Pinpoint the cell where the given text exists, returning its [X, Y] midpoint coordinate. 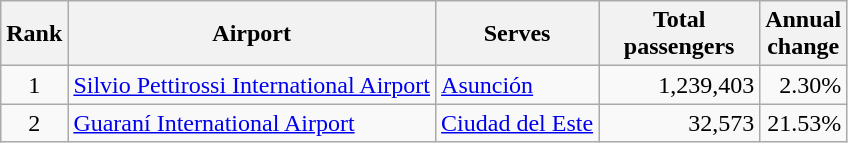
1 [34, 85]
2.30% [804, 85]
Serves [518, 34]
Rank [34, 34]
Guaraní International Airport [252, 123]
Asunción [518, 85]
Airport [252, 34]
1,239,403 [680, 85]
Totalpassengers [680, 34]
2 [34, 123]
21.53% [804, 123]
Silvio Pettirossi International Airport [252, 85]
32,573 [680, 123]
Ciudad del Este [518, 123]
Annualchange [804, 34]
